Detect which cell encompasses the target text, then output its [x, y] center coordinate. 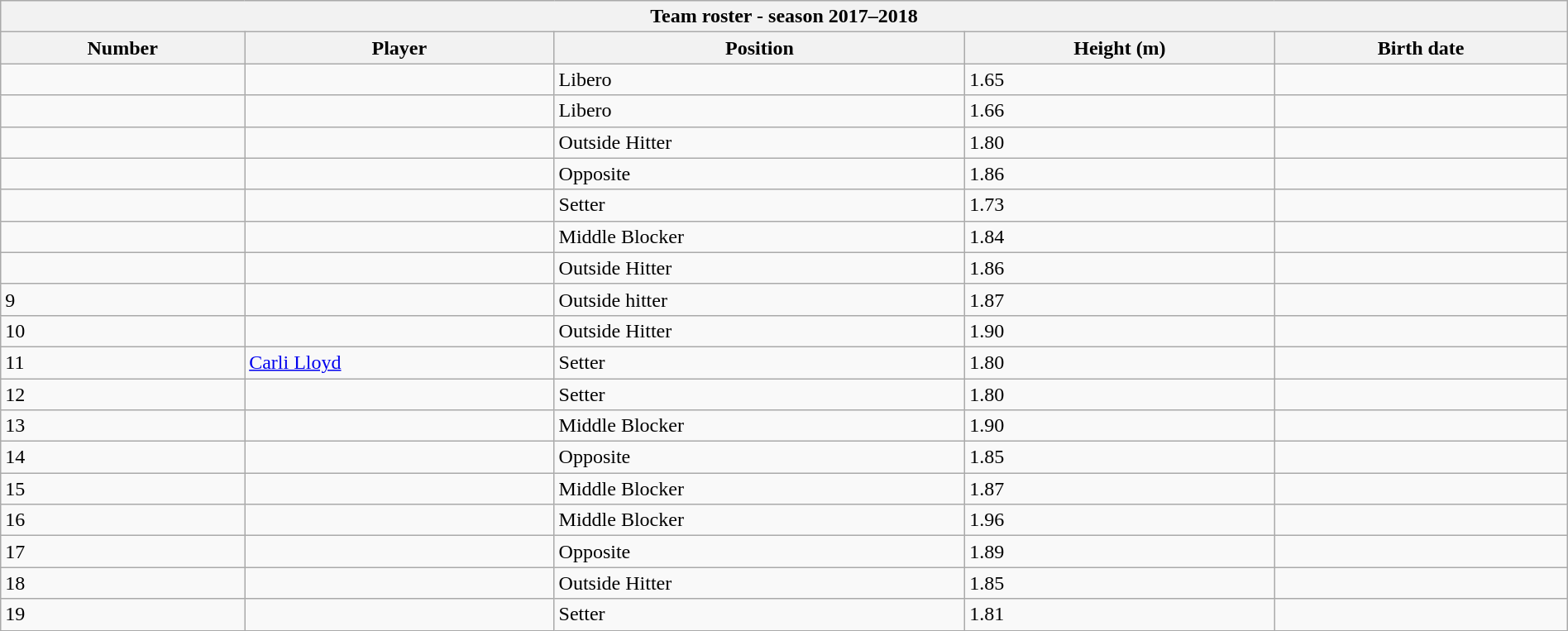
13 [122, 426]
Carli Lloyd [399, 362]
15 [122, 489]
17 [122, 552]
19 [122, 614]
Height (m) [1120, 48]
18 [122, 583]
11 [122, 362]
Team roster - season 2017–2018 [784, 17]
1.81 [1120, 614]
1.96 [1120, 520]
Position [759, 48]
1.66 [1120, 111]
1.84 [1120, 237]
Birth date [1421, 48]
16 [122, 520]
Player [399, 48]
14 [122, 457]
10 [122, 331]
9 [122, 299]
1.89 [1120, 552]
12 [122, 394]
1.73 [1120, 205]
Number [122, 48]
1.65 [1120, 79]
Outside hitter [759, 299]
